Find where the given text appears and provide that cell's center as (x, y) coordinate. 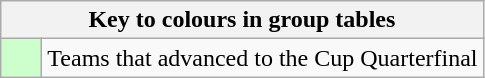
Key to colours in group tables (242, 20)
Teams that advanced to the Cup Quarterfinal (262, 58)
